Identify which cell holds the provided text, then report its (X, Y) central coordinate. 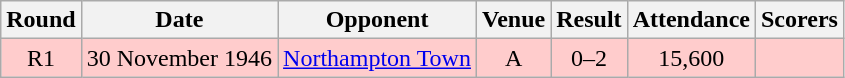
Opponent (378, 20)
Northampton Town (378, 58)
15,600 (691, 58)
0–2 (589, 58)
30 November 1946 (179, 58)
Date (179, 20)
Attendance (691, 20)
R1 (41, 58)
Scorers (799, 20)
A (513, 58)
Round (41, 20)
Venue (513, 20)
Result (589, 20)
